Search for the cell housing the specified text and yield its (x, y) center coordinate. 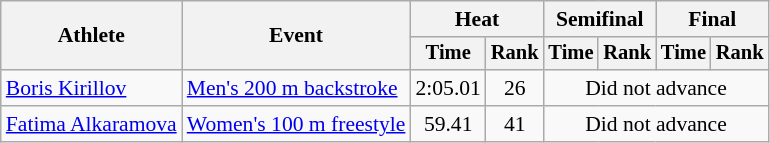
Fatima Alkaramova (92, 124)
Athlete (92, 36)
Boris Kirillov (92, 88)
26 (515, 88)
2:05.01 (448, 88)
Men's 200 m backstroke (296, 88)
Final (712, 19)
Women's 100 m freestyle (296, 124)
Heat (476, 19)
Event (296, 36)
Semifinal (600, 19)
59.41 (448, 124)
41 (515, 124)
